Scan for the cell matching the given text and deliver its (X, Y) coordinate at center. 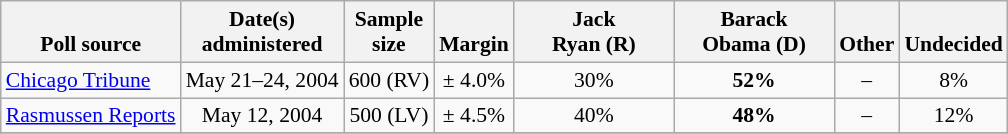
± 4.0% (474, 80)
Margin (474, 32)
30% (594, 80)
Poll source (91, 32)
12% (953, 116)
600 (RV) (390, 80)
52% (754, 80)
48% (754, 116)
40% (594, 116)
Undecided (953, 32)
± 4.5% (474, 116)
Samplesize (390, 32)
Date(s)administered (262, 32)
Chicago Tribune (91, 80)
JackRyan (R) (594, 32)
Other (866, 32)
May 12, 2004 (262, 116)
8% (953, 80)
500 (LV) (390, 116)
May 21–24, 2004 (262, 80)
Rasmussen Reports (91, 116)
BarackObama (D) (754, 32)
